Extract the [x, y] coordinate from the center of the cell holding the provided text.  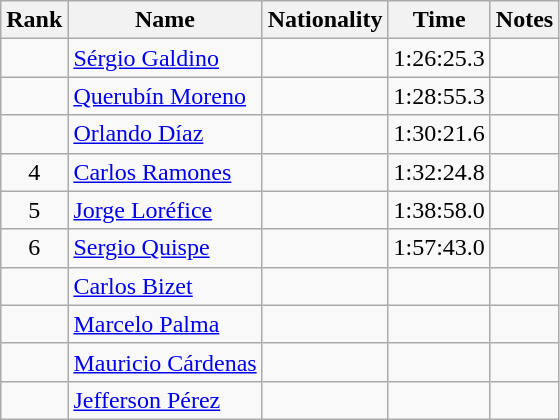
Sérgio Galdino [165, 58]
4 [34, 172]
Orlando Díaz [165, 134]
Marcelo Palma [165, 324]
1:57:43.0 [439, 248]
Time [439, 20]
Rank [34, 20]
Carlos Ramones [165, 172]
Carlos Bizet [165, 286]
Sergio Quispe [165, 248]
5 [34, 210]
1:30:21.6 [439, 134]
Jorge Loréfice [165, 210]
Nationality [325, 20]
1:26:25.3 [439, 58]
1:38:58.0 [439, 210]
1:28:55.3 [439, 96]
Mauricio Cárdenas [165, 362]
6 [34, 248]
1:32:24.8 [439, 172]
Name [165, 20]
Jefferson Pérez [165, 400]
Querubín Moreno [165, 96]
Notes [524, 20]
